Extract the [X, Y] coordinate from the center of the cell holding the provided text.  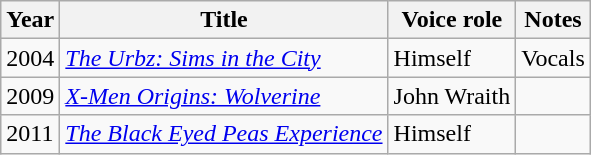
John Wraith [452, 96]
Vocals [554, 58]
Notes [554, 20]
Title [224, 20]
2011 [30, 134]
The Urbz: Sims in the City [224, 58]
2004 [30, 58]
2009 [30, 96]
X-Men Origins: Wolverine [224, 96]
The Black Eyed Peas Experience [224, 134]
Year [30, 20]
Voice role [452, 20]
